Extract the (x, y) coordinate from the center of the cell holding the provided text.  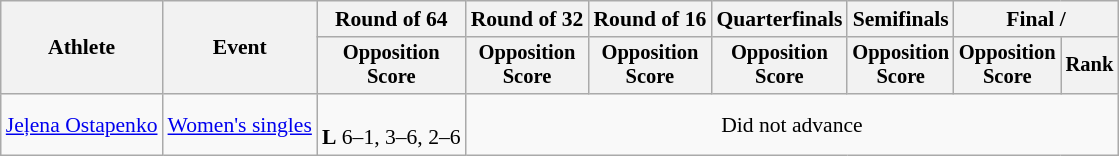
Did not advance (792, 124)
Round of 16 (650, 19)
Final / (1036, 19)
Round of 32 (528, 19)
Women's singles (240, 124)
Jeļena Ostapenko (82, 124)
Quarterfinals (779, 19)
L 6–1, 3–6, 2–6 (392, 124)
Rank (1090, 66)
Semifinals (900, 19)
Event (240, 48)
Round of 64 (392, 19)
Athlete (82, 48)
